Find where the given text appears and provide that cell's center as [x, y] coordinate. 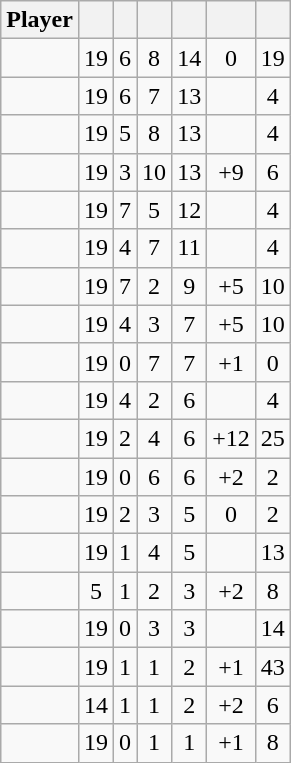
+9 [232, 172]
Player [40, 20]
25 [272, 438]
11 [190, 248]
12 [190, 210]
+12 [232, 438]
9 [190, 286]
43 [272, 667]
